From the cell containing the given text, extract its center point as (X, Y) coordinate. 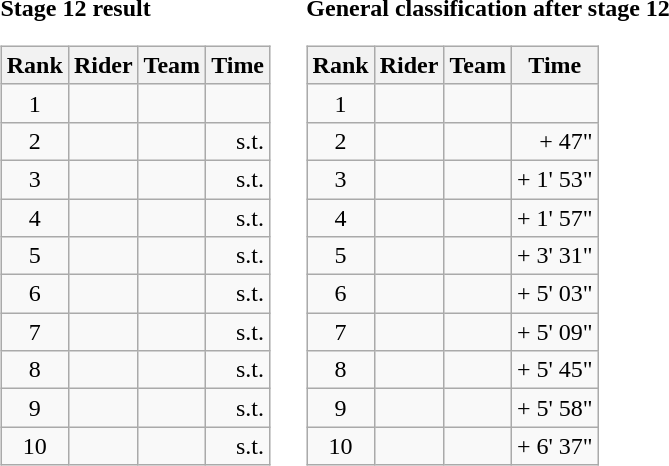
+ 5' 09" (554, 332)
+ 5' 03" (554, 294)
+ 6' 37" (554, 446)
+ 47" (554, 141)
+ 5' 45" (554, 370)
+ 1' 53" (554, 179)
+ 5' 58" (554, 408)
+ 1' 57" (554, 217)
+ 3' 31" (554, 256)
